Detect which cell encompasses the target text, then output its (x, y) center coordinate. 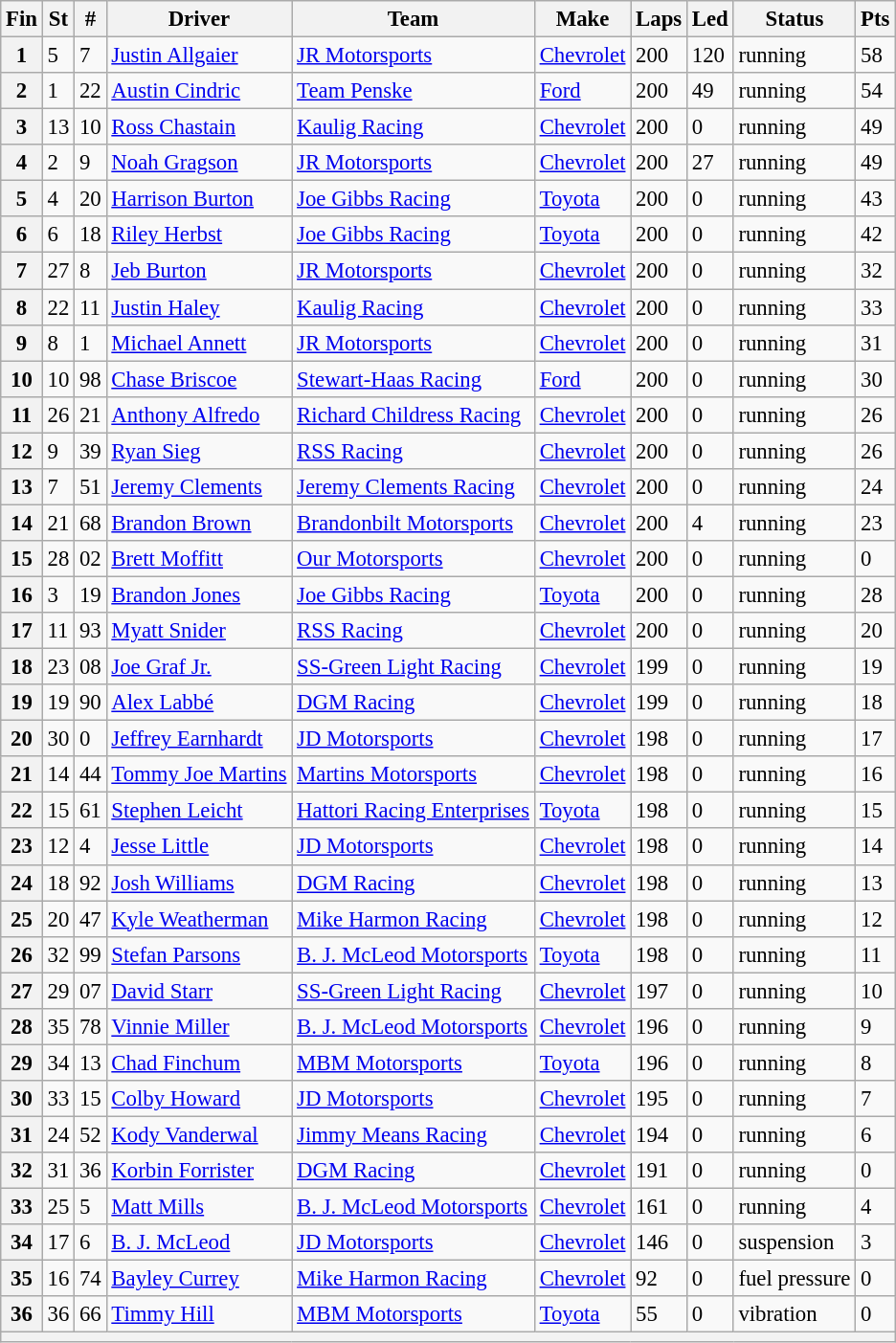
Martins Motorsports (414, 774)
Matt Mills (199, 1207)
Harrison Burton (199, 199)
Tommy Joe Martins (199, 774)
58 (875, 56)
Brandon Brown (199, 523)
Ross Chastain (199, 127)
Bayley Currey (199, 1279)
Joe Graf Jr. (199, 667)
suspension (795, 1242)
Pts (875, 19)
51 (90, 487)
Laps (659, 19)
Myatt Snider (199, 631)
Brett Moffitt (199, 559)
44 (90, 774)
Jeb Burton (199, 271)
Fin (22, 19)
Anthony Alfredo (199, 414)
90 (90, 703)
Jeremy Clements (199, 487)
Richard Childress Racing (414, 414)
194 (659, 1134)
52 (90, 1134)
B. J. McLeod (199, 1242)
Josh Williams (199, 883)
42 (875, 235)
# (90, 19)
Stephen Leicht (199, 811)
St (57, 19)
Korbin Forrister (199, 1171)
Kody Vanderwal (199, 1134)
Jesse Little (199, 847)
David Starr (199, 991)
Riley Herbst (199, 235)
78 (90, 1027)
146 (659, 1242)
Ryan Sieg (199, 451)
vibration (795, 1314)
Hattori Racing Enterprises (414, 811)
68 (90, 523)
47 (90, 919)
Michael Annett (199, 343)
Led (710, 19)
61 (90, 811)
Brandonbilt Motorsports (414, 523)
93 (90, 631)
07 (90, 991)
Stefan Parsons (199, 954)
Kyle Weatherman (199, 919)
Vinnie Miller (199, 1027)
Team (414, 19)
08 (90, 667)
43 (875, 199)
Jeremy Clements Racing (414, 487)
Colby Howard (199, 1099)
74 (90, 1279)
161 (659, 1207)
39 (90, 451)
191 (659, 1171)
Jimmy Means Racing (414, 1134)
197 (659, 991)
Noah Gragson (199, 163)
Alex Labbé (199, 703)
Status (795, 19)
Justin Allgaier (199, 56)
Chase Briscoe (199, 379)
Timmy Hill (199, 1314)
Driver (199, 19)
Our Motorsports (414, 559)
66 (90, 1314)
Austin Cindric (199, 91)
54 (875, 91)
Brandon Jones (199, 594)
120 (710, 56)
Team Penske (414, 91)
Chad Finchum (199, 1063)
02 (90, 559)
fuel pressure (795, 1279)
Justin Haley (199, 307)
98 (90, 379)
Make (582, 19)
99 (90, 954)
55 (659, 1314)
Jeffrey Earnhardt (199, 739)
195 (659, 1099)
Stewart-Haas Racing (414, 379)
